Find where the given text appears and provide that cell's center as (x, y) coordinate. 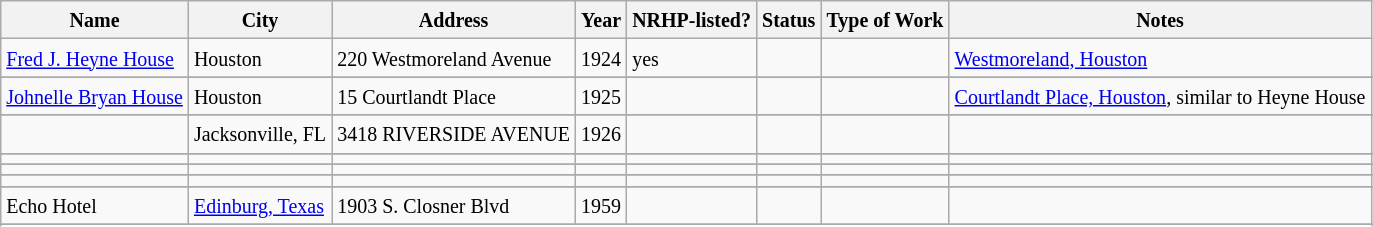
Courtlandt Place, Houston, similar to Heyne House (1160, 96)
220 Westmoreland Avenue (454, 58)
City (260, 20)
3418 RIVERSIDE AVENUE (454, 134)
Name (95, 20)
Type of Work (885, 20)
Year (602, 20)
15 Courtlandt Place (454, 96)
yes (692, 58)
Edinburg, Texas (260, 205)
1959 (602, 205)
1924 (602, 58)
Westmoreland, Houston (1160, 58)
Notes (1160, 20)
1926 (602, 134)
Johnelle Bryan House (95, 96)
NRHP-listed? (692, 20)
Jacksonville, FL (260, 134)
1903 S. Closner Blvd (454, 205)
Echo Hotel (95, 205)
Status (789, 20)
1925 (602, 96)
Fred J. Heyne House (95, 58)
Address (454, 20)
